Output the (X, Y) coordinate of the center of the cell containing the given text.  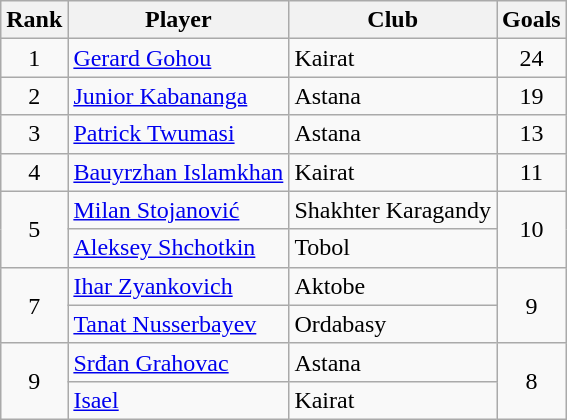
Club (393, 20)
Aleksey Shchotkin (178, 248)
3 (34, 134)
Gerard Gohou (178, 58)
1 (34, 58)
Shakhter Karagandy (393, 210)
Player (178, 20)
Goals (531, 20)
Ihar Zyankovich (178, 286)
Aktobe (393, 286)
Bauyrzhan Islamkhan (178, 172)
Tanat Nusserbayev (178, 324)
2 (34, 96)
Junior Kabananga (178, 96)
Rank (34, 20)
5 (34, 229)
Tobol (393, 248)
24 (531, 58)
10 (531, 229)
Patrick Twumasi (178, 134)
Ordabasy (393, 324)
4 (34, 172)
8 (531, 381)
7 (34, 305)
19 (531, 96)
11 (531, 172)
Isael (178, 400)
Srđan Grahovac (178, 362)
Milan Stojanović (178, 210)
13 (531, 134)
